Detect which cell encompasses the target text, then output its [X, Y] center coordinate. 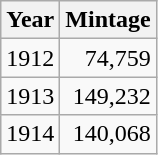
140,068 [108, 134]
Year [30, 20]
Mintage [108, 20]
1913 [30, 96]
74,759 [108, 58]
149,232 [108, 96]
1914 [30, 134]
1912 [30, 58]
